Return (x, y) of the center of cell containing provided text 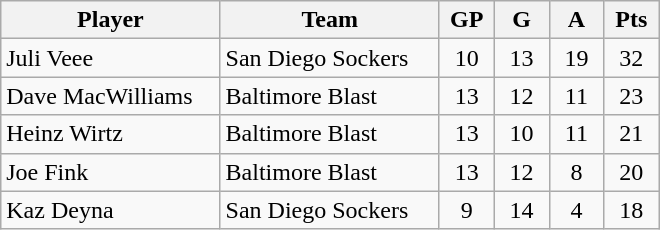
G (522, 20)
9 (466, 210)
Joe Fink (110, 172)
A (576, 20)
23 (632, 96)
Team (330, 20)
Heinz Wirtz (110, 134)
19 (576, 58)
Player (110, 20)
21 (632, 134)
18 (632, 210)
14 (522, 210)
GP (466, 20)
8 (576, 172)
Kaz Deyna (110, 210)
32 (632, 58)
4 (576, 210)
20 (632, 172)
Dave MacWilliams (110, 96)
Pts (632, 20)
Juli Veee (110, 58)
